Determine the (x, y) coordinate at the center of the cell enclosing the given text.  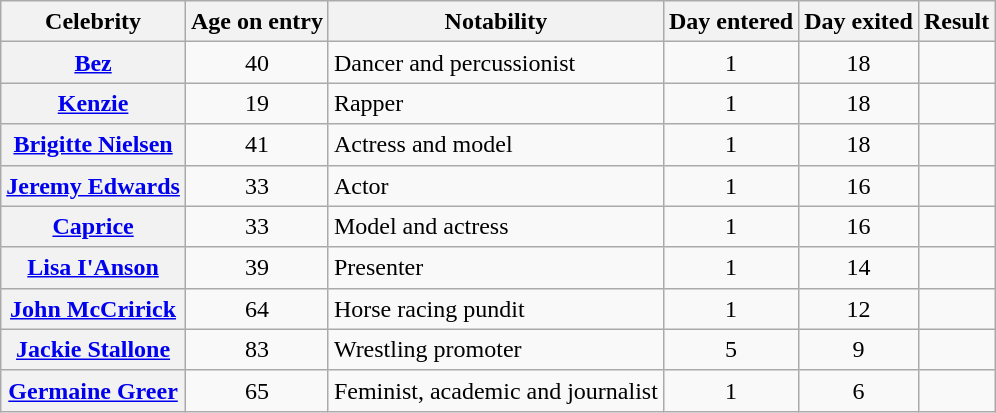
19 (256, 104)
39 (256, 268)
41 (256, 144)
Caprice (94, 226)
Actor (496, 186)
Model and actress (496, 226)
9 (859, 350)
Dancer and percussionist (496, 62)
83 (256, 350)
Lisa I'Anson (94, 268)
Presenter (496, 268)
64 (256, 308)
Age on entry (256, 22)
40 (256, 62)
Germaine Greer (94, 390)
Bez (94, 62)
John McCririck (94, 308)
Rapper (496, 104)
Actress and model (496, 144)
14 (859, 268)
Jackie Stallone (94, 350)
Jeremy Edwards (94, 186)
5 (730, 350)
65 (256, 390)
Day exited (859, 22)
Result (956, 22)
Notability (496, 22)
Celebrity (94, 22)
Brigitte Nielsen (94, 144)
Kenzie (94, 104)
Day entered (730, 22)
Horse racing pundit (496, 308)
12 (859, 308)
Wrestling promoter (496, 350)
Feminist, academic and journalist (496, 390)
6 (859, 390)
